Return [X, Y] of the center of cell containing provided text 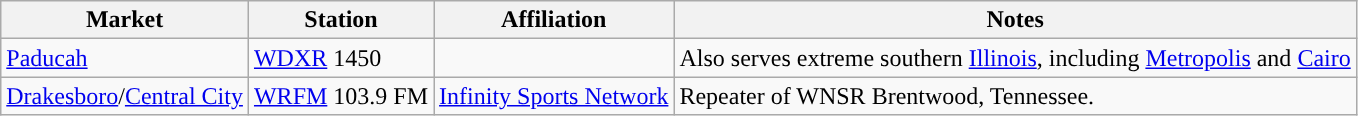
Also serves extreme southern Illinois, including Metropolis and Cairo [1015, 58]
Market [125, 20]
Repeater of WNSR Brentwood, Tennessee. [1015, 96]
Paducah [125, 58]
WDXR 1450 [340, 58]
Drakesboro/Central City [125, 96]
Station [340, 20]
Affiliation [554, 20]
Infinity Sports Network [554, 96]
WRFM 103.9 FM [340, 96]
Notes [1015, 20]
